From the cell containing the given text, extract its center point as [X, Y] coordinate. 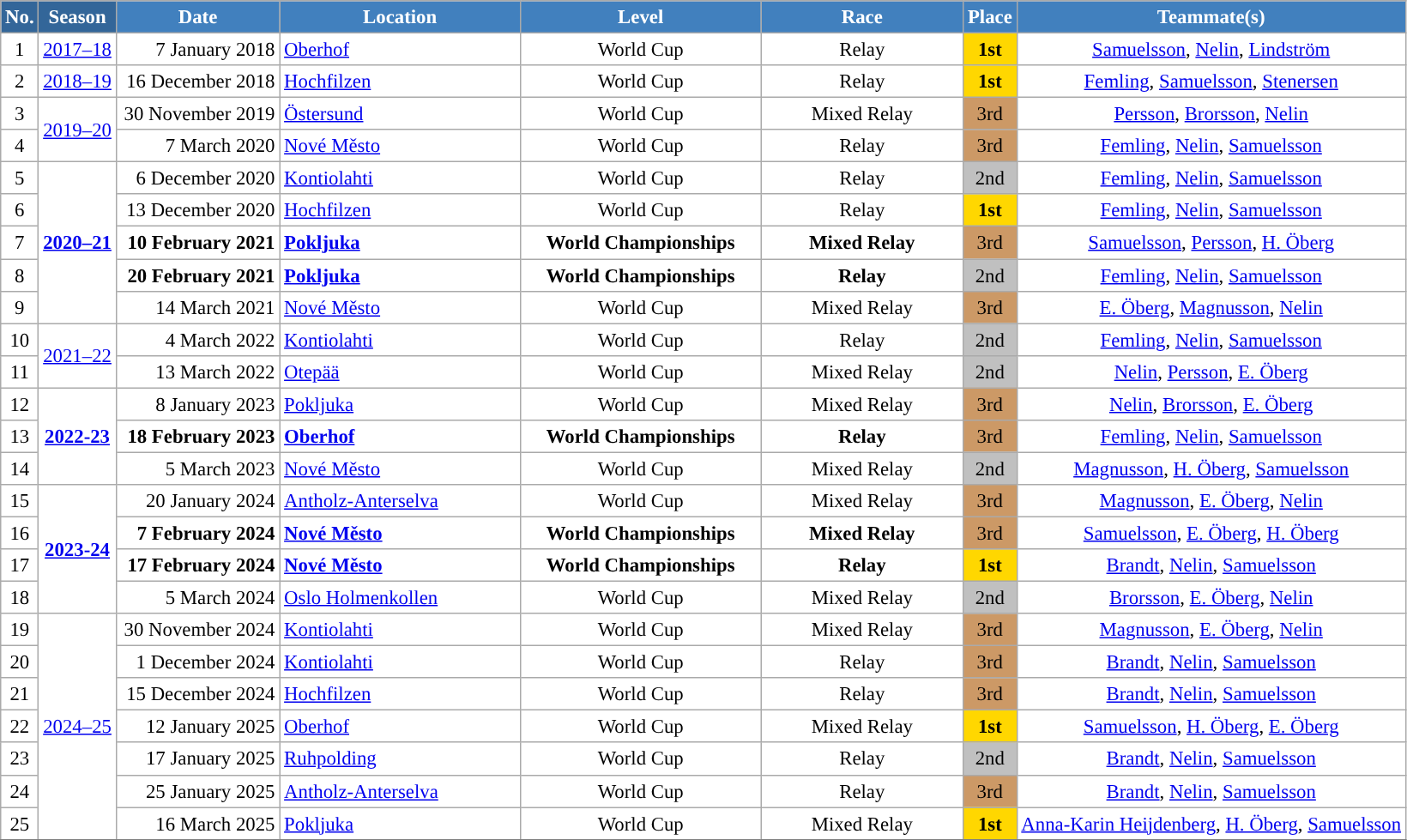
10 February 2021 [197, 243]
Samuelsson, H. Öberg, E. Öberg [1211, 727]
7 January 2018 [197, 50]
Oslo Holmenkollen [400, 598]
17 January 2025 [197, 759]
20 January 2024 [197, 501]
No. [20, 17]
30 November 2019 [197, 114]
17 [20, 565]
2017–18 [77, 50]
13 March 2022 [197, 372]
12 [20, 404]
20 [20, 662]
Samuelsson, E. Öberg, H. Öberg [1211, 533]
2023-24 [77, 549]
21 [20, 694]
Brorsson, E. Öberg, Nelin [1211, 598]
4 March 2022 [197, 340]
Nelin, Brorsson, E. Öberg [1211, 404]
Östersund [400, 114]
11 [20, 372]
Femling, Samuelsson, Stenersen [1211, 82]
24 [20, 791]
2 [20, 82]
13 December 2020 [197, 210]
13 [20, 437]
5 [20, 178]
Level [640, 17]
6 December 2020 [197, 178]
Location [400, 17]
16 [20, 533]
18 February 2023 [197, 437]
20 February 2021 [197, 275]
19 [20, 630]
14 [20, 468]
Ruhpolding [400, 759]
E. Öberg, Magnusson, Nelin [1211, 307]
25 [20, 824]
5 March 2024 [197, 598]
17 February 2024 [197, 565]
6 [20, 210]
2019–20 [77, 130]
5 March 2023 [197, 468]
3 [20, 114]
16 March 2025 [197, 824]
9 [20, 307]
Anna-Karin Heijdenberg, H. Öberg, Samuelsson [1211, 824]
Race [862, 17]
7 March 2020 [197, 146]
15 December 2024 [197, 694]
15 [20, 501]
23 [20, 759]
7 [20, 243]
30 November 2024 [197, 630]
Otepää [400, 372]
Persson, Brorsson, Nelin [1211, 114]
22 [20, 727]
18 [20, 598]
2022-23 [77, 436]
Nelin, Persson, E. Öberg [1211, 372]
4 [20, 146]
8 January 2023 [197, 404]
8 [20, 275]
1 [20, 50]
Samuelsson, Persson, H. Öberg [1211, 243]
12 January 2025 [197, 727]
1 December 2024 [197, 662]
Place [990, 17]
Samuelsson, Nelin, Lindström [1211, 50]
2018–19 [77, 82]
14 March 2021 [197, 307]
Season [77, 17]
25 January 2025 [197, 791]
16 December 2018 [197, 82]
Magnusson, H. Öberg, Samuelsson [1211, 468]
Date [197, 17]
7 February 2024 [197, 533]
2021–22 [77, 355]
Teammate(s) [1211, 17]
2020–21 [77, 243]
10 [20, 340]
2024–25 [77, 726]
